Identify which cell holds the provided text, then report its [X, Y] central coordinate. 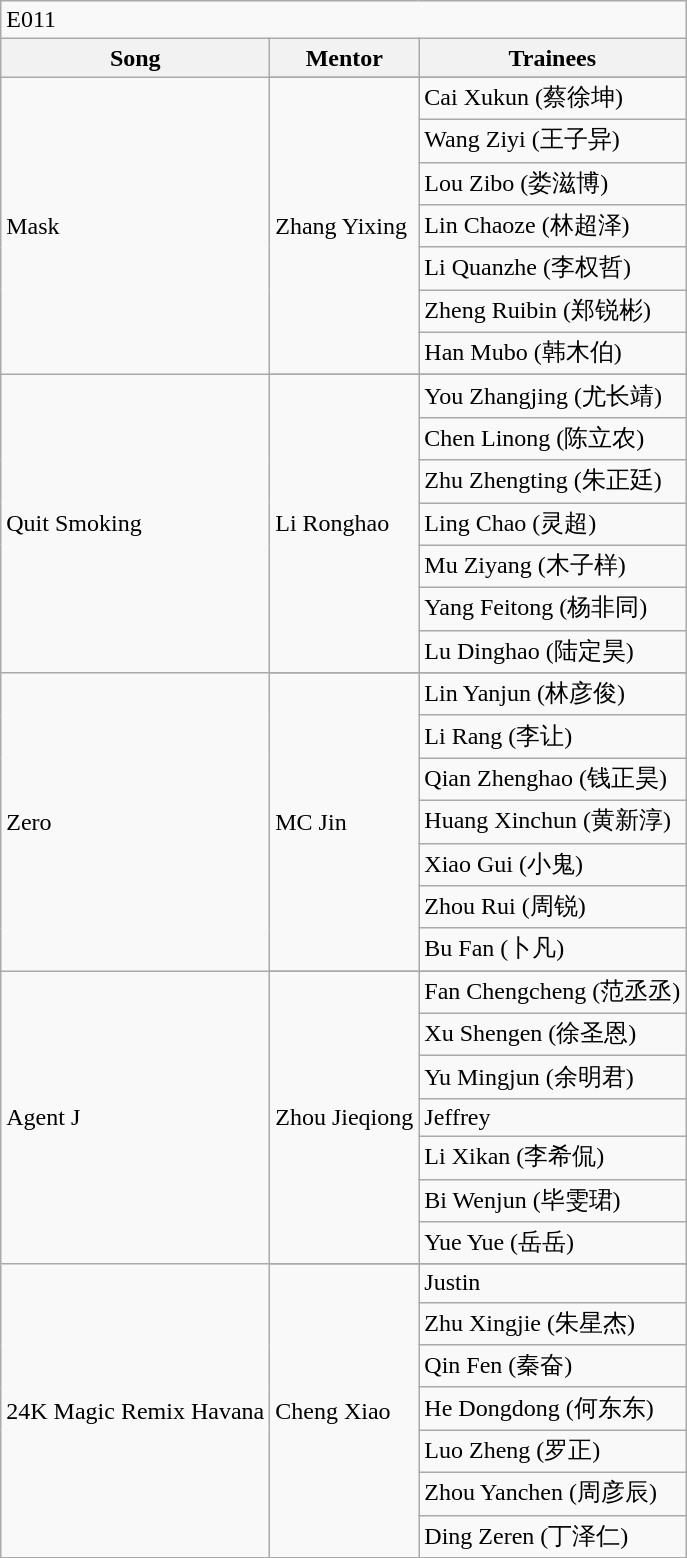
E011 [344, 20]
Huang Xinchun (黄新淳) [552, 822]
Zhou Yanchen (周彦辰) [552, 1494]
Li Rang (李让) [552, 736]
Zhu Xingjie (朱星杰) [552, 1324]
Yu Mingjun (余明君) [552, 1078]
Xiao Gui (小鬼) [552, 864]
Cheng Xiao [344, 1410]
Lin Chaoze (林超泽) [552, 226]
Li Quanzhe (李权哲) [552, 268]
Wang Ziyi (王子异) [552, 140]
Zero [136, 822]
Jeffrey [552, 1117]
Fan Chengcheng (范丞丞) [552, 992]
Zhang Yixing [344, 226]
Trainees [552, 58]
Cai Xukun (蔡徐坤) [552, 98]
Qin Fen (秦奋) [552, 1366]
Mu Ziyang (木子样) [552, 566]
Mask [136, 226]
Li Xikan (李希侃) [552, 1158]
Agent J [136, 1118]
Chen Linong (陈立农) [552, 438]
Qian Zhenghao (钱正昊) [552, 780]
Justin [552, 1283]
Yue Yue (岳岳) [552, 1244]
Bu Fan (卜凡) [552, 950]
24K Magic Remix Havana [136, 1410]
Xu Shengen (徐圣恩) [552, 1034]
You Zhangjing (尤长靖) [552, 396]
Li Ronghao [344, 524]
Yang Feitong (杨非同) [552, 610]
Lu Dinghao (陆定昊) [552, 652]
Luo Zheng (罗正) [552, 1452]
Bi Wenjun (毕雯珺) [552, 1200]
Ding Zeren (丁泽仁) [552, 1536]
Zhu Zhengting (朱正廷) [552, 482]
Lou Zibo (娄滋博) [552, 184]
Quit Smoking [136, 524]
Zhou Jieqiong [344, 1118]
Zhou Rui (周锐) [552, 908]
Song [136, 58]
Mentor [344, 58]
Lin Yanjun (林彦俊) [552, 694]
Zheng Ruibin (郑锐彬) [552, 312]
Han Mubo (韩木伯) [552, 354]
Ling Chao (灵超) [552, 524]
He Dongdong (何东东) [552, 1408]
MC Jin [344, 822]
